Provide the (x, y) coordinate of the cell's center where the given text is located.  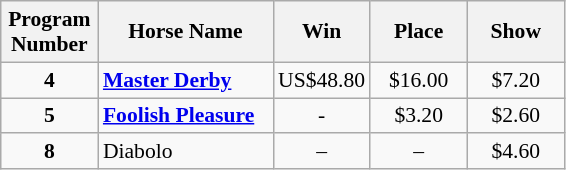
5 (50, 116)
Program Number (50, 32)
8 (50, 152)
$16.00 (418, 80)
$7.20 (516, 80)
Place (418, 32)
$3.20 (418, 116)
Win (322, 32)
$2.60 (516, 116)
4 (50, 80)
Diabolo (186, 152)
Foolish Pleasure (186, 116)
Horse Name (186, 32)
Master Derby (186, 80)
US$48.80 (322, 80)
- (322, 116)
$4.60 (516, 152)
Show (516, 32)
